From the cell containing the given text, extract its center point as [X, Y] coordinate. 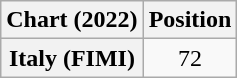
Chart (2022) [72, 20]
Position [190, 20]
Italy (FIMI) [72, 58]
72 [190, 58]
